For the text-containing cell, return its midpoint in [X, Y] coordinate format. 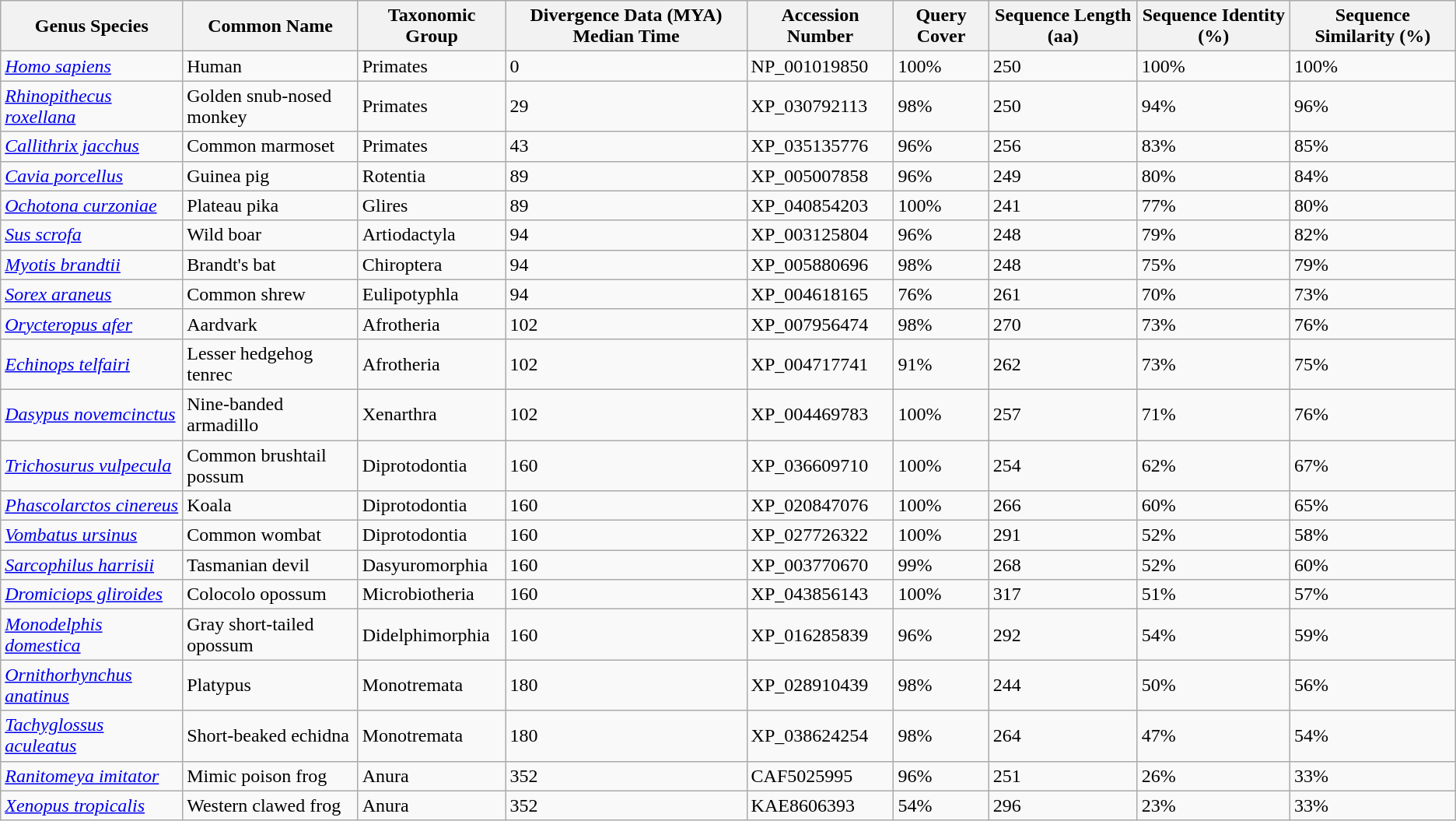
Common brushtail possum [271, 465]
Dasyuromorphia [432, 565]
Glires [432, 205]
Cavia porcellus [92, 176]
291 [1062, 535]
XP_036609710 [820, 465]
XP_003125804 [820, 235]
Orycteropus afer [92, 324]
XP_027726322 [820, 535]
XP_003770670 [820, 565]
62% [1213, 465]
Xenarthra [432, 414]
Dasypus novemcinctus [92, 414]
Dromiciops gliroides [92, 595]
Artiodactyla [432, 235]
51% [1213, 595]
50% [1213, 685]
Eulipotyphla [432, 294]
Brandt's bat [271, 265]
Vombatus ursinus [92, 535]
Sorex araneus [92, 294]
Echinops telfairi [92, 364]
XP_040854203 [820, 205]
XP_016285839 [820, 635]
Ochotona curzoniae [92, 205]
Trichosurus vulpecula [92, 465]
Microbiotheria [432, 595]
Sarcophilus harrisii [92, 565]
Callithrix jacchus [92, 146]
Common marmoset [271, 146]
Tasmanian devil [271, 565]
Xenopus tropicalis [92, 805]
0 [626, 66]
XP_020847076 [820, 506]
77% [1213, 205]
58% [1372, 535]
257 [1062, 414]
244 [1062, 685]
CAF5025995 [820, 776]
Gray short-tailed opossum [271, 635]
83% [1213, 146]
29 [626, 106]
Accession Number [820, 26]
XP_007956474 [820, 324]
Ranitomeya imitator [92, 776]
XP_004469783 [820, 414]
Wild boar [271, 235]
Aardvark [271, 324]
Tachyglossus aculeatus [92, 736]
Common shrew [271, 294]
270 [1062, 324]
26% [1213, 776]
56% [1372, 685]
99% [941, 565]
Common wombat [271, 535]
84% [1372, 176]
NP_001019850 [820, 66]
Taxonomic Group [432, 26]
Homo sapiens [92, 66]
264 [1062, 736]
241 [1062, 205]
292 [1062, 635]
Genus Species [92, 26]
Lesser hedgehog tenrec [271, 364]
Monodelphis domestica [92, 635]
Rotentia [432, 176]
Sequence Identity (%) [1213, 26]
Query Cover [941, 26]
Sus scrofa [92, 235]
57% [1372, 595]
59% [1372, 635]
Guinea pig [271, 176]
Western clawed frog [271, 805]
82% [1372, 235]
KAE8606393 [820, 805]
65% [1372, 506]
91% [941, 364]
Nine-banded armadillo [271, 414]
XP_005007858 [820, 176]
317 [1062, 595]
Human [271, 66]
XP_004717741 [820, 364]
Myotis brandtii [92, 265]
85% [1372, 146]
Chiroptera [432, 265]
Plateau pika [271, 205]
Mimic poison frog [271, 776]
XP_005880696 [820, 265]
261 [1062, 294]
Sequence Similarity (%) [1372, 26]
Divergence Data (MYA) Median Time [626, 26]
70% [1213, 294]
262 [1062, 364]
XP_035135776 [820, 146]
Platypus [271, 685]
Golden snub-nosed monkey [271, 106]
256 [1062, 146]
Rhinopithecus roxellana [92, 106]
Koala [271, 506]
266 [1062, 506]
43 [626, 146]
XP_038624254 [820, 736]
XP_043856143 [820, 595]
Colocolo opossum [271, 595]
Common Name [271, 26]
XP_028910439 [820, 685]
23% [1213, 805]
Sequence Length (aa) [1062, 26]
71% [1213, 414]
67% [1372, 465]
47% [1213, 736]
296 [1062, 805]
254 [1062, 465]
Phascolarctos cinereus [92, 506]
251 [1062, 776]
249 [1062, 176]
Didelphimorphia [432, 635]
94% [1213, 106]
Short-beaked echidna [271, 736]
XP_004618165 [820, 294]
268 [1062, 565]
XP_030792113 [820, 106]
Ornithorhynchus anatinus [92, 685]
